Output the [x, y] coordinate of the center of the cell containing the given text.  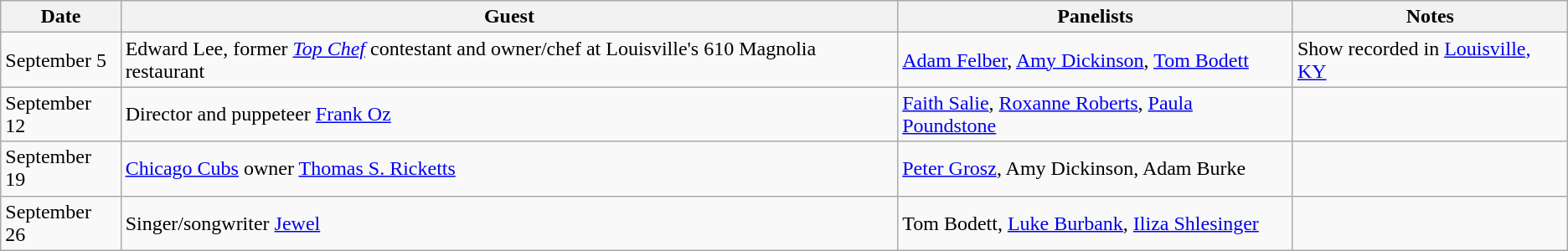
Peter Grosz, Amy Dickinson, Adam Burke [1096, 169]
Singer/songwriter Jewel [509, 223]
September 19 [60, 169]
Faith Salie, Roxanne Roberts, Paula Poundstone [1096, 114]
Chicago Cubs owner Thomas S. Ricketts [509, 169]
Date [60, 17]
Director and puppeteer Frank Oz [509, 114]
Notes [1430, 17]
September 12 [60, 114]
September 26 [60, 223]
Guest [509, 17]
Panelists [1096, 17]
Adam Felber, Amy Dickinson, Tom Bodett [1096, 60]
Tom Bodett, Luke Burbank, Iliza Shlesinger [1096, 223]
Edward Lee, former Top Chef contestant and owner/chef at Louisville's 610 Magnolia restaurant [509, 60]
September 5 [60, 60]
Show recorded in Louisville, KY [1430, 60]
